Locate the cell with the specified text and output its [x, y] center coordinate. 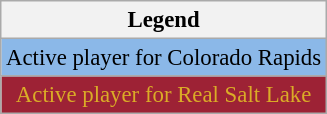
Active player for Real Salt Lake [164, 95]
Active player for Colorado Rapids [164, 58]
Legend [164, 20]
